Return the [x, y] coordinate for the center point of the cell that contains the specified text.  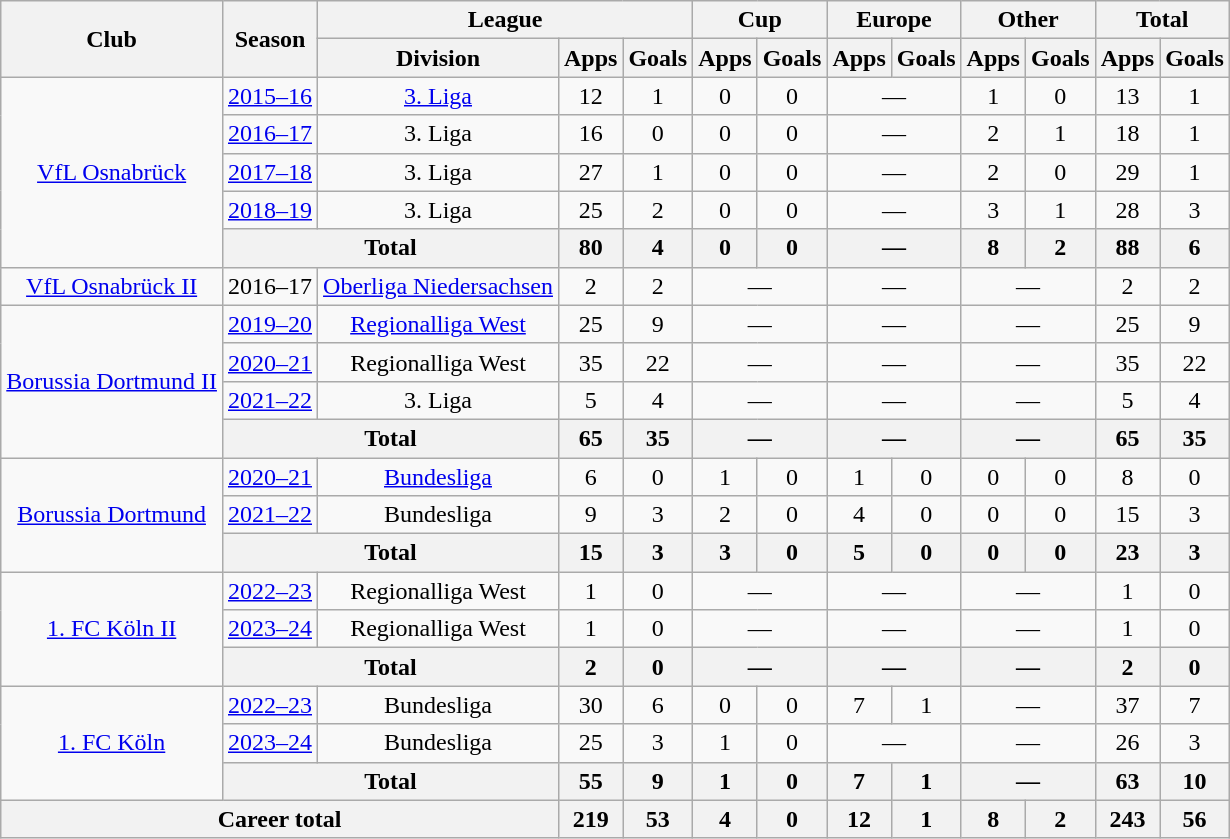
27 [590, 172]
16 [590, 134]
Borussia Dortmund II [112, 381]
55 [590, 781]
1. FC Köln [112, 743]
2015–16 [270, 96]
Europe [894, 20]
219 [590, 819]
80 [590, 248]
League [506, 20]
2019–20 [270, 324]
Career total [280, 819]
Oberliga Niedersachsen [438, 286]
Season [270, 39]
53 [658, 819]
28 [1127, 210]
18 [1127, 134]
243 [1127, 819]
29 [1127, 172]
63 [1127, 781]
30 [590, 705]
13 [1127, 96]
23 [1127, 553]
Borussia Dortmund [112, 515]
Club [112, 39]
1. FC Köln II [112, 629]
88 [1127, 248]
2018–19 [270, 210]
37 [1127, 705]
26 [1127, 743]
VfL Osnabrück [112, 172]
2017–18 [270, 172]
Division [438, 58]
VfL Osnabrück II [112, 286]
Cup [760, 20]
Other [1028, 20]
56 [1195, 819]
10 [1195, 781]
